Determine the [x, y] coordinate at the center of the cell enclosing the given text.  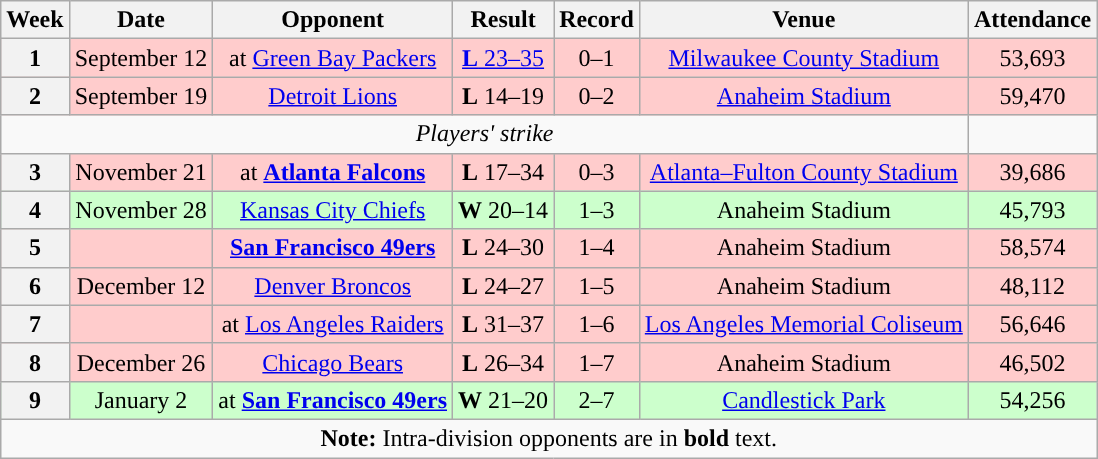
54,256 [1032, 400]
0–2 [597, 96]
Result [504, 20]
Attendance [1032, 20]
January 2 [141, 400]
39,686 [1032, 172]
8 [35, 362]
46,502 [1032, 362]
L 24–30 [504, 248]
58,574 [1032, 248]
Opponent [333, 20]
November 28 [141, 210]
53,693 [1032, 58]
L 17–34 [504, 172]
San Francisco 49ers [333, 248]
2–7 [597, 400]
Date [141, 20]
Milwaukee County Stadium [804, 58]
9 [35, 400]
at San Francisco 49ers [333, 400]
Week [35, 20]
1–5 [597, 286]
6 [35, 286]
Chicago Bears [333, 362]
Record [597, 20]
Venue [804, 20]
56,646 [1032, 324]
Kansas City Chiefs [333, 210]
December 26 [141, 362]
at Los Angeles Raiders [333, 324]
1–4 [597, 248]
Note: Intra-division opponents are in bold text. [549, 438]
W 21–20 [504, 400]
Los Angeles Memorial Coliseum [804, 324]
1 [35, 58]
November 21 [141, 172]
Candlestick Park [804, 400]
Detroit Lions [333, 96]
Atlanta–Fulton County Stadium [804, 172]
1–7 [597, 362]
Players' strike [485, 134]
Denver Broncos [333, 286]
59,470 [1032, 96]
0–3 [597, 172]
L 14–19 [504, 96]
3 [35, 172]
L 24–27 [504, 286]
45,793 [1032, 210]
1–3 [597, 210]
L 26–34 [504, 362]
L 31–37 [504, 324]
0–1 [597, 58]
at Green Bay Packers [333, 58]
7 [35, 324]
1–6 [597, 324]
48,112 [1032, 286]
2 [35, 96]
September 19 [141, 96]
W 20–14 [504, 210]
5 [35, 248]
December 12 [141, 286]
L 23–35 [504, 58]
September 12 [141, 58]
at Atlanta Falcons [333, 172]
4 [35, 210]
